Locate the cell with the specified text and output its (x, y) center coordinate. 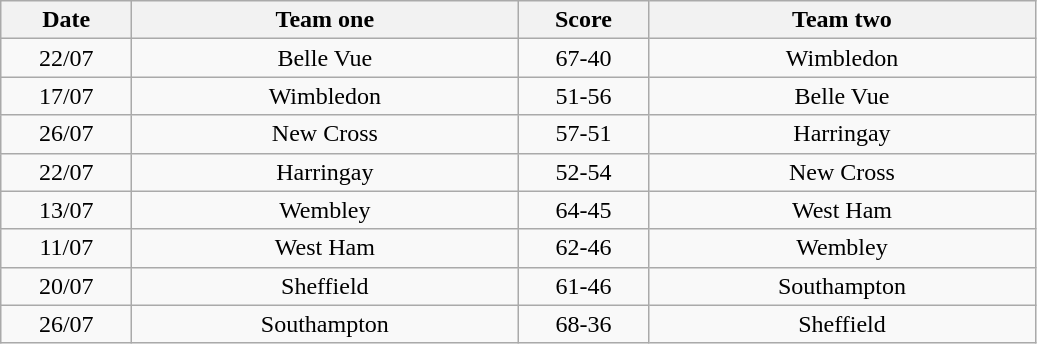
Score (584, 20)
20/07 (66, 286)
57-51 (584, 134)
61-46 (584, 286)
51-56 (584, 96)
62-46 (584, 248)
Date (66, 20)
67-40 (584, 58)
68-36 (584, 324)
13/07 (66, 210)
64-45 (584, 210)
52-54 (584, 172)
Team two (842, 20)
17/07 (66, 96)
Team one (325, 20)
11/07 (66, 248)
